Pinpoint the cell where the given text exists, returning its (X, Y) midpoint coordinate. 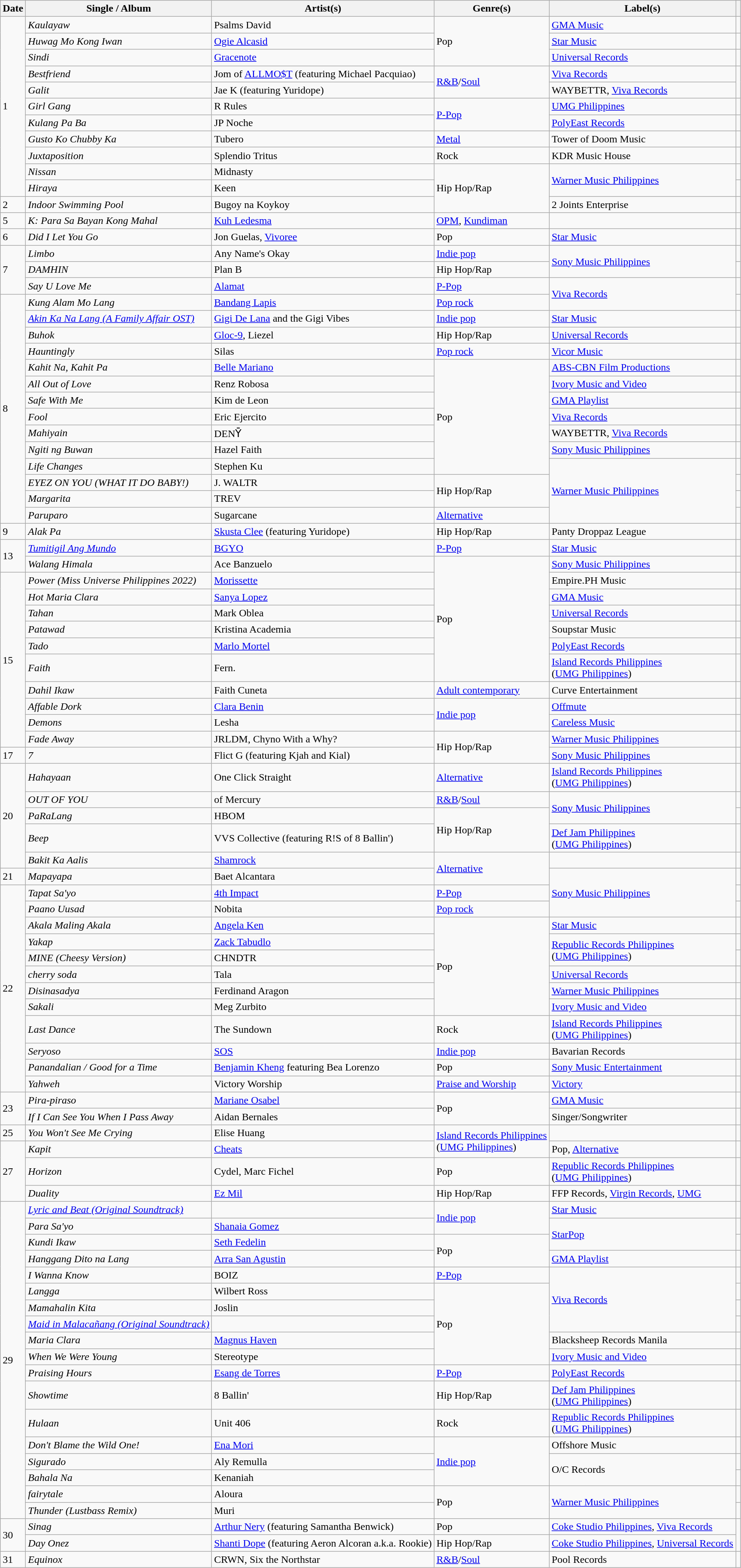
Elise Huang (323, 1133)
Mahiyain (119, 433)
Coke Studio Philippines, Universal Records (642, 1543)
Kahit Na, Kahit Pa (119, 368)
Kenaniah (323, 1478)
PaRaLang (119, 816)
Equinox (119, 1559)
Plan B (323, 270)
Mapayapa (119, 876)
Victory (642, 1084)
Sigurado (119, 1461)
Beep (119, 838)
Bandang Lapis (323, 302)
Yahweh (119, 1084)
HBOM (323, 816)
29 (13, 1360)
One Click Straight (323, 777)
Huwag Mo Kong Iwan (119, 41)
CRWN, Six the Northstar (323, 1559)
Ngiti ng Buwan (119, 450)
Offmute (642, 706)
Splendio Tritus (323, 155)
Unit 406 (323, 1423)
All Out of Love (119, 384)
Affable Dork (119, 706)
Cheats (323, 1149)
TREV (323, 499)
O/C Records (642, 1469)
Metal (492, 139)
Flict G (featuring Kjah and Kial) (323, 755)
Kulang Pa Ba (119, 123)
R Rules (323, 106)
You Won't See Me Crying (119, 1133)
Hiraya (119, 188)
Hanggang Dito na Lang (119, 1259)
Ena Mori (323, 1445)
Yakap (119, 942)
Seth Fedelin (323, 1242)
UMG Philippines (642, 106)
Hahayaan (119, 777)
Magnus Haven (323, 1340)
Tado (119, 646)
25 (13, 1133)
13 (13, 556)
Victory Worship (323, 1084)
Kapit (119, 1149)
If I Can See You When I Pass Away (119, 1116)
Praise and Worship (492, 1084)
Power (Miss Universe Philippines 2022) (119, 580)
Psalms David (323, 25)
CHNDTR (323, 958)
Shanaia Gomez (323, 1226)
Praising Hours (119, 1373)
Alak Pa (119, 531)
Pool Records (642, 1559)
Langga (119, 1291)
Silas (323, 351)
Fool (119, 416)
Limbo (119, 253)
Para Sa'yo (119, 1226)
of Mercury (323, 799)
Akin Ka Na Lang (A Family Affair OST) (119, 319)
Vicor Music (642, 351)
Ferdinand Aragon (323, 991)
DAMHIN (119, 270)
Soupstar Music (642, 630)
Kim de Leon (323, 400)
Artist(s) (323, 9)
Midnasty (323, 172)
Hot Maria Clara (119, 597)
Aloura (323, 1494)
Genre(s) (492, 9)
Did I Let You Go (119, 237)
Life Changes (119, 466)
Don't Blame the Wild One! (119, 1445)
Esang de Torres (323, 1373)
Singer/Songwriter (642, 1116)
Shamrock (323, 860)
Mariane Osabel (323, 1100)
Coke Studio Philippines, Viva Records (642, 1527)
DENȲ (323, 433)
Kristina Academia (323, 630)
Any Name's Okay (323, 253)
5 (13, 221)
VVS Collective (featuring R!S of 8 Ballin') (323, 838)
Kundi Ikaw (119, 1242)
Label(s) (642, 9)
8 (13, 409)
Hauntingly (119, 351)
Galit (119, 90)
Single / Album (119, 9)
Faith Cuneta (323, 690)
Cydel, Marc Fichel (323, 1171)
9 (13, 531)
Paruparo (119, 515)
21 (13, 876)
Pop, Alternative (642, 1149)
fairytale (119, 1494)
I Wanna Know (119, 1275)
Maid in Malacañang (Original Soundtrack) (119, 1324)
Hazel Faith (323, 450)
Bakit Ka Aalis (119, 860)
Eric Ejercito (323, 416)
Faith (119, 668)
Date (13, 9)
Paano Uusad (119, 909)
Sugarcane (323, 515)
Tapat Sa'yo (119, 893)
Wilbert Ross (323, 1291)
Arthur Nery (featuring Samantha Benwick) (323, 1527)
6 (13, 237)
Fade Away (119, 739)
Baet Alcantara (323, 876)
SOS (323, 1051)
Margarita (119, 499)
2 Joints Enterprise (642, 205)
Lyric and Beat (Original Soundtrack) (119, 1210)
FFP Records, Virgin Records, UMG (642, 1194)
Blacksheep Records Manila (642, 1340)
Last Dance (119, 1029)
ABS-CBN Film Productions (642, 368)
Maria Clara (119, 1340)
Girl Gang (119, 106)
Tala (323, 974)
Tubero (323, 139)
Shanti Dope (featuring Aeron Alcoran a.k.a. Rookie) (323, 1543)
Sanya Lopez (323, 597)
31 (13, 1559)
Bugoy na Koykoy (323, 205)
Ez Mil (323, 1194)
When We Were Young (119, 1357)
Morissette (323, 580)
Clara Benin (323, 706)
1 (13, 106)
8 Ballin' (323, 1395)
Indoor Swimming Pool (119, 205)
JRLDM, Chyno With a Why? (323, 739)
Ace Banzuelo (323, 564)
MINE (Cheesy Version) (119, 958)
Careless Music (642, 723)
Zack Tabudlo (323, 942)
Fern. (323, 668)
Bestfriend (119, 74)
Bahala Na (119, 1478)
Gracenote (323, 57)
OUT OF YOU (119, 799)
23 (13, 1108)
Tumitigil Ang Mundo (119, 548)
Arra San Agustin (323, 1259)
EYEZ ON YOU (WHAT IT DO BABY!) (119, 482)
Angela Ken (323, 926)
Demons (119, 723)
Disinasadya (119, 991)
cherry soda (119, 974)
Jae K (featuring Yuridope) (323, 90)
Ogie Alcasid (323, 41)
Joslin (323, 1308)
BGYO (323, 548)
Panty Droppaz League (642, 531)
Nissan (119, 172)
Seryoso (119, 1051)
K: Para Sa Bayan Kong Mahal (119, 221)
Curve Entertainment (642, 690)
Sony Music Entertainment (642, 1067)
Marlo Mortel (323, 646)
BOIZ (323, 1275)
Safe With Me (119, 400)
Walang Himala (119, 564)
30 (13, 1535)
StarPop (642, 1234)
Bavarian Records (642, 1051)
Tower of Doom Music (642, 139)
Duality (119, 1194)
Patawad (119, 630)
Lesha (323, 723)
Nobita (323, 909)
17 (13, 755)
Jom of ALLMO$T (featuring Michael Pacquiao) (323, 74)
Muri (323, 1511)
JP Noche (323, 123)
15 (13, 660)
20 (13, 816)
Mark Oblea (323, 613)
J. WALTR (323, 482)
Akala Maling Akala (119, 926)
Kung Alam Mo Lang (119, 302)
Alamat (323, 286)
Kuh Ledesma (323, 221)
Showtime (119, 1395)
Day Onez (119, 1543)
Renz Robosa (323, 384)
OPM, Kundiman (492, 221)
Aidan Bernales (323, 1116)
Stephen Ku (323, 466)
Gigi De Lana and the Gigi Vibes (323, 319)
Sindi (119, 57)
Adult contemporary (492, 690)
Pira-piraso (119, 1100)
Panandalian / Good for a Time (119, 1067)
Stereotype (323, 1357)
Sinag (119, 1527)
The Sundown (323, 1029)
22 (13, 988)
Keen (323, 188)
Juxtaposition (119, 155)
27 (13, 1171)
Kaulayaw (119, 25)
2 (13, 205)
Benjamin Kheng featuring Bea Lorenzo (323, 1067)
Meg Zurbito (323, 1007)
Skusta Clee (featuring Yuridope) (323, 531)
Say U Love Me (119, 286)
Jon Guelas, Vivoree (323, 237)
Dahil Ikaw (119, 690)
Empire.PH Music (642, 580)
Hulaan (119, 1423)
Horizon (119, 1171)
KDR Music House (642, 155)
Aly Remulla (323, 1461)
Mamahalin Kita (119, 1308)
4th Impact (323, 893)
Sakali (119, 1007)
Gusto Ko Chubby Ka (119, 139)
Belle Mariano (323, 368)
Thunder (Lustbass Remix) (119, 1511)
Gloc-9, Liezel (323, 335)
Buhok (119, 335)
Tahan (119, 613)
Offshore Music (642, 1445)
